Extract the (x, y) coordinate from the center of the cell holding the provided text.  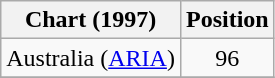
Chart (1997) (91, 20)
Australia (ARIA) (91, 58)
96 (227, 58)
Position (227, 20)
